Detect which cell encompasses the target text, then output its (X, Y) center coordinate. 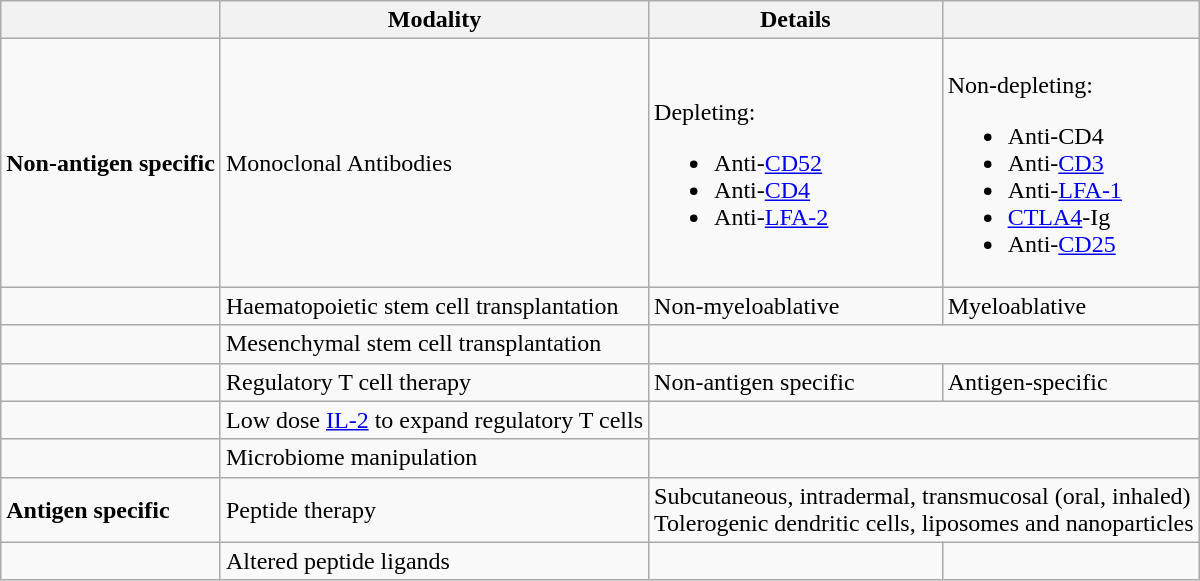
Antigen-specific (1070, 382)
Low dose IL-2 to expand regulatory T cells (434, 420)
Altered peptide ligands (434, 561)
Peptide therapy (434, 510)
Non-myeloablative (796, 306)
Regulatory T cell therapy (434, 382)
Haematopoietic stem cell transplantation (434, 306)
Monoclonal Antibodies (434, 163)
Modality (434, 20)
Depleting:Anti-CD52Anti-CD4Anti-LFA-2 (796, 163)
Mesenchymal stem cell transplantation (434, 344)
Subcutaneous, intradermal, transmucosal (oral, inhaled)Tolerogenic dendritic cells, liposomes and nanoparticles (924, 510)
Antigen specific (111, 510)
Non-depleting:Anti-CD4Anti-CD3Anti-LFA-1CTLA4-IgAnti-CD25 (1070, 163)
Details (796, 20)
Microbiome manipulation (434, 458)
Myeloablative (1070, 306)
